Output the (X, Y) coordinate of the center of the cell containing the given text.  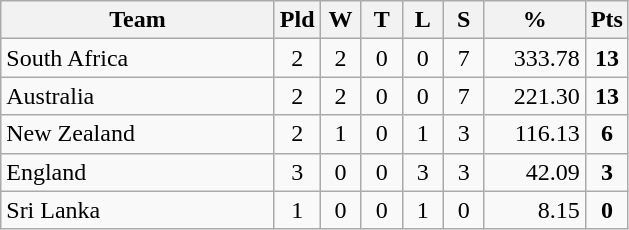
L (422, 20)
England (138, 172)
116.13 (534, 134)
% (534, 20)
Team (138, 20)
S (464, 20)
Pts (606, 20)
42.09 (534, 172)
221.30 (534, 96)
New Zealand (138, 134)
8.15 (534, 210)
6 (606, 134)
South Africa (138, 58)
Pld (297, 20)
333.78 (534, 58)
T (382, 20)
W (340, 20)
Australia (138, 96)
Sri Lanka (138, 210)
